From the cell containing the given text, extract its center point as [X, Y] coordinate. 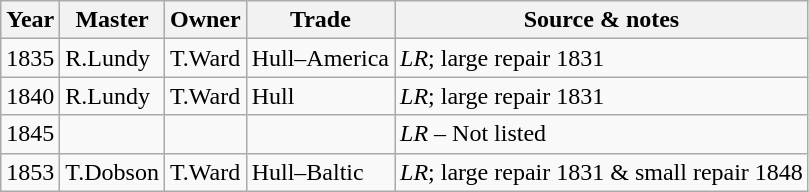
T.Dobson [112, 172]
1845 [30, 134]
1835 [30, 58]
Hull [320, 96]
1840 [30, 96]
1853 [30, 172]
Source & notes [602, 20]
Hull–Baltic [320, 172]
Master [112, 20]
Owner [205, 20]
LR; large repair 1831 & small repair 1848 [602, 172]
LR – Not listed [602, 134]
Year [30, 20]
Hull–America [320, 58]
Trade [320, 20]
